Extract the [x, y] coordinate from the center of the cell holding the provided text.  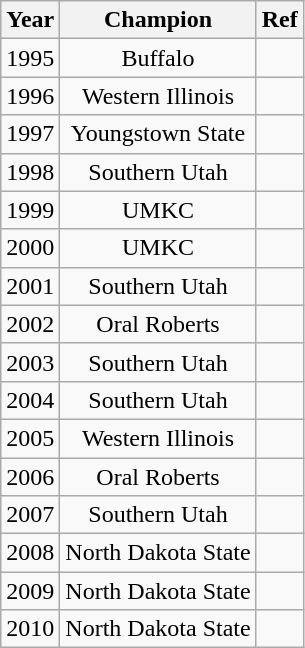
Ref [280, 20]
Youngstown State [158, 134]
1996 [30, 96]
2003 [30, 362]
1999 [30, 210]
1995 [30, 58]
2001 [30, 286]
1997 [30, 134]
Year [30, 20]
2004 [30, 400]
Buffalo [158, 58]
2010 [30, 629]
2009 [30, 591]
2006 [30, 477]
1998 [30, 172]
Champion [158, 20]
2007 [30, 515]
2002 [30, 324]
2005 [30, 438]
2000 [30, 248]
2008 [30, 553]
